Provide the [X, Y] coordinate of the cell's center where the given text is located.  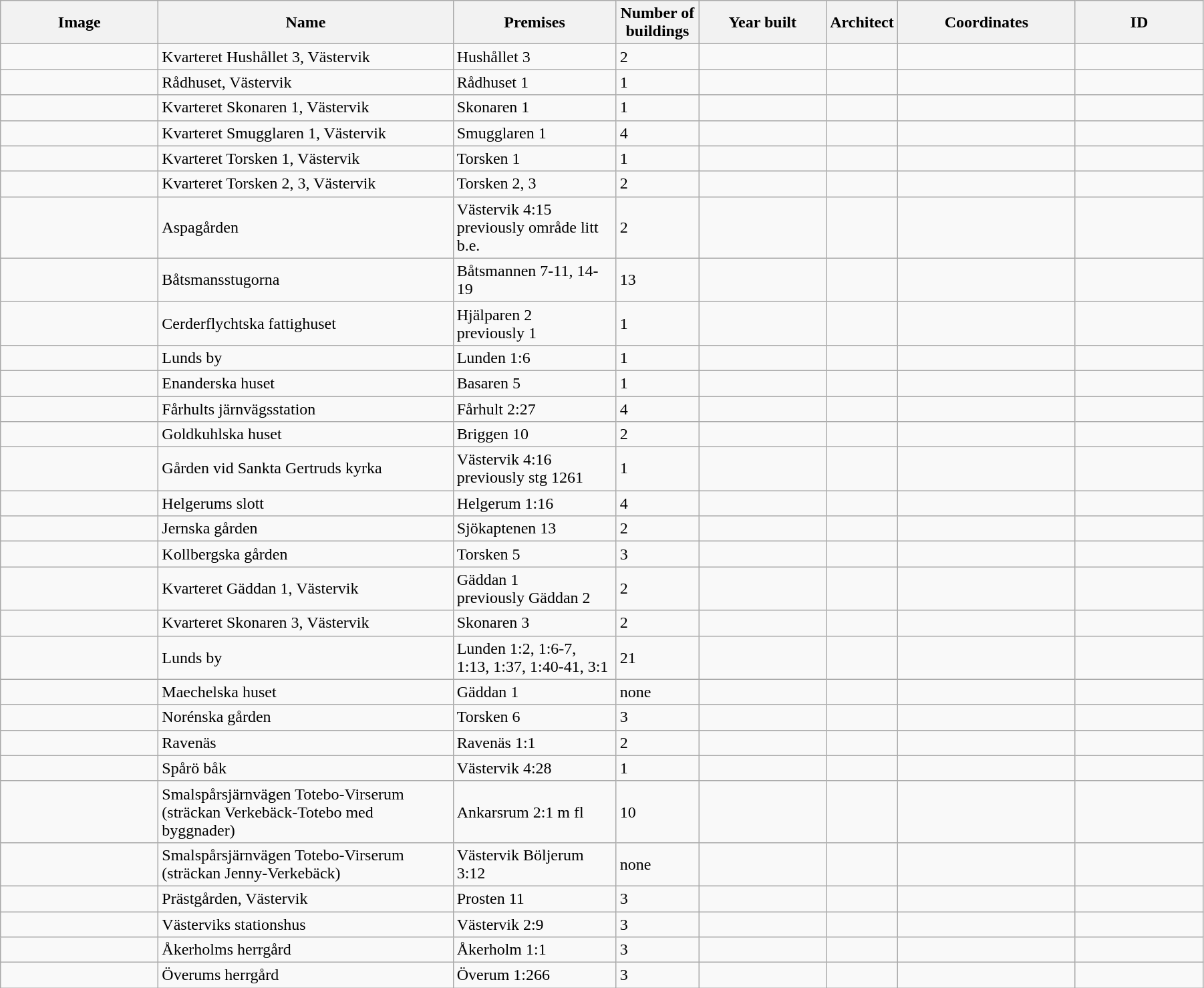
Torsken 2, 3 [535, 184]
Lunden 1:6 [535, 358]
ID [1139, 23]
13 [657, 279]
Kvarteret Torsken 2, 3, Västervik [306, 184]
Premises [535, 23]
Överums herrgård [306, 975]
Fårhult 2:27 [535, 408]
Cerderflychtska fattighuset [306, 324]
Västervik 4:15previously område litt b.e. [535, 227]
Gården vid Sankta Gertruds kyrka [306, 469]
10 [657, 812]
Spårö båk [306, 768]
Norénska gården [306, 717]
Smugglaren 1 [535, 133]
Västervik 2:9 [535, 924]
Ankarsrum 2:1 m fl [535, 812]
Båtsmannen 7-11, 14-19 [535, 279]
Kvarteret Gäddan 1, Västervik [306, 588]
Västervik Böljerum 3:12 [535, 864]
Västerviks stationshus [306, 924]
Kvarteret Skonaren 1, Västervik [306, 108]
Rådhuset, Västervik [306, 82]
Enanderska huset [306, 383]
Briggen 10 [535, 435]
Västervik 4:16previously stg 1261 [535, 469]
Fårhults järnvägsstation [306, 408]
Åkerholms herrgård [306, 950]
Goldkuhlska huset [306, 435]
Överum 1:266 [535, 975]
Ravenäs [306, 743]
Kvarteret Smugglaren 1, Västervik [306, 133]
Västervik 4:28 [535, 768]
Sjökaptenen 13 [535, 529]
21 [657, 658]
Skonaren 3 [535, 623]
Kvarteret Torsken 1, Västervik [306, 158]
Torsken 5 [535, 554]
Kollbergska gården [306, 554]
Number ofbuildings [657, 23]
Torsken 6 [535, 717]
Year built [763, 23]
Basaren 5 [535, 383]
Gäddan 1 [535, 692]
Architect [862, 23]
Coordinates [986, 23]
Prästgården, Västervik [306, 898]
Prosten 11 [535, 898]
Kvarteret Hushållet 3, Västervik [306, 57]
Rådhuset 1 [535, 82]
Kvarteret Skonaren 3, Västervik [306, 623]
Lunden 1:2, 1:6-7, 1:13, 1:37, 1:40-41, 3:1 [535, 658]
Smalspårsjärnvägen Totebo-Virserum (sträckan Verkebäck-Totebo med byggnader) [306, 812]
Maechelska huset [306, 692]
Image [80, 23]
Båtsmansstugorna [306, 279]
Hushållet 3 [535, 57]
Jernska gården [306, 529]
Smalspårsjärnvägen Totebo-Virserum (sträckan Jenny-Verkebäck) [306, 864]
Skonaren 1 [535, 108]
Hjälparen 2previously 1 [535, 324]
Gäddan 1previously Gäddan 2 [535, 588]
Åkerholm 1:1 [535, 950]
Aspagården [306, 227]
Ravenäs 1:1 [535, 743]
Helgerum 1:16 [535, 503]
Helgerums slott [306, 503]
Torsken 1 [535, 158]
Name [306, 23]
